Return [x, y] of the center of cell containing provided text 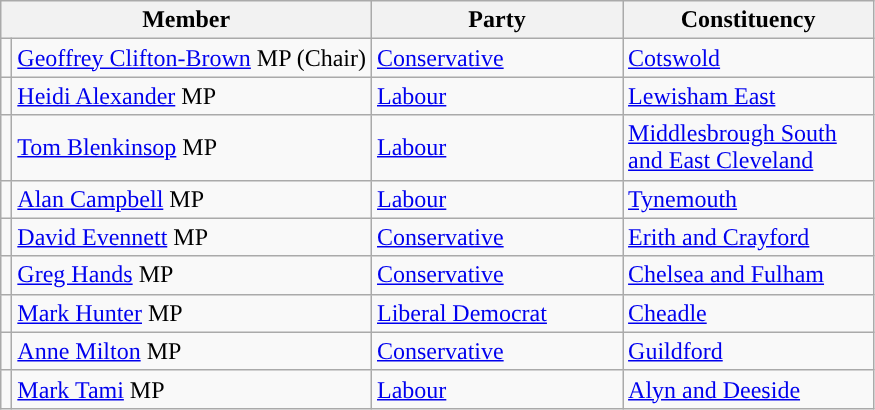
Mark Tami MP [192, 389]
Tynemouth [748, 199]
Lewisham East [748, 96]
Member [186, 20]
Middlesbrough South and East Cleveland [748, 148]
Constituency [748, 20]
Cotswold [748, 58]
Alyn and Deeside [748, 389]
Party [496, 20]
Erith and Crayford [748, 237]
Greg Hands MP [192, 275]
Tom Blenkinsop MP [192, 148]
Cheadle [748, 313]
Anne Milton MP [192, 351]
Liberal Democrat [496, 313]
David Evennett MP [192, 237]
Chelsea and Fulham [748, 275]
Guildford [748, 351]
Alan Campbell MP [192, 199]
Geoffrey Clifton-Brown MP (Chair) [192, 58]
Mark Hunter MP [192, 313]
Heidi Alexander MP [192, 96]
